Locate the cell with the specified text and output its (X, Y) center coordinate. 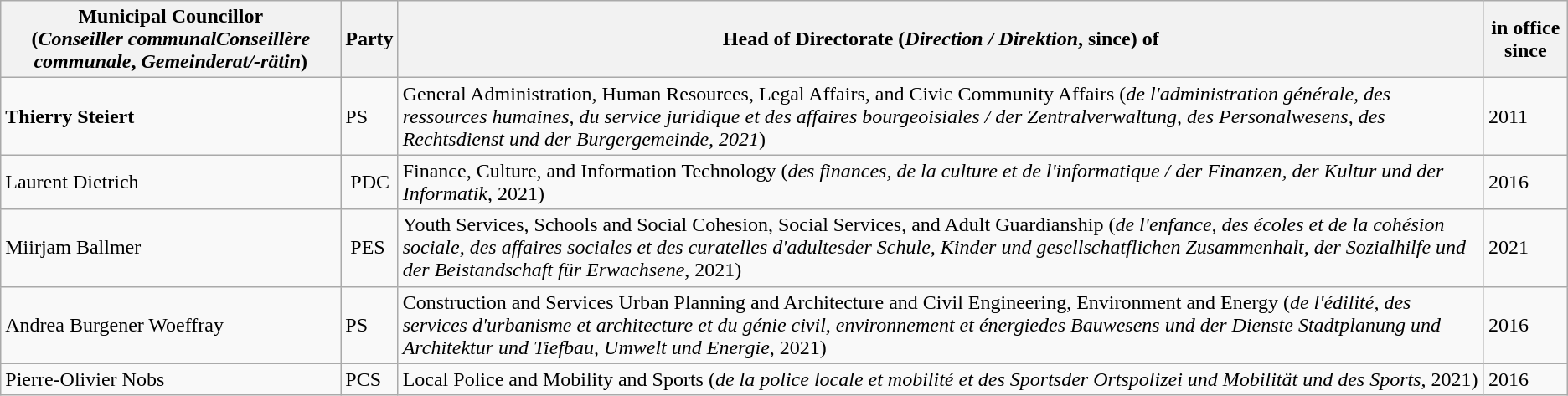
2011 (1525, 116)
Miirjam Ballmer (171, 248)
Local Police and Mobility and Sports (de la police locale et mobilité et des Sportsder Ortspolizei und Mobilität und des Sports, 2021) (941, 379)
PDC (369, 183)
Municipal Councillor(Conseiller communalConseillère communale, Gemeinderat/-rätin) (171, 39)
Andrea Burgener Woeffray (171, 325)
2021 (1525, 248)
Laurent Dietrich (171, 183)
in office since (1525, 39)
Party (369, 39)
PES (369, 248)
Pierre-Olivier Nobs (171, 379)
Finance, Culture, and Information Technology (des finances, de la culture et de l'informatique / der Finanzen, der Kultur und der Informatik, 2021) (941, 183)
Thierry Steiert (171, 116)
Head of Directorate (Direction / Direktion, since) of (941, 39)
PCS (369, 379)
